Determine the (X, Y) coordinate at the center of the cell enclosing the given text.  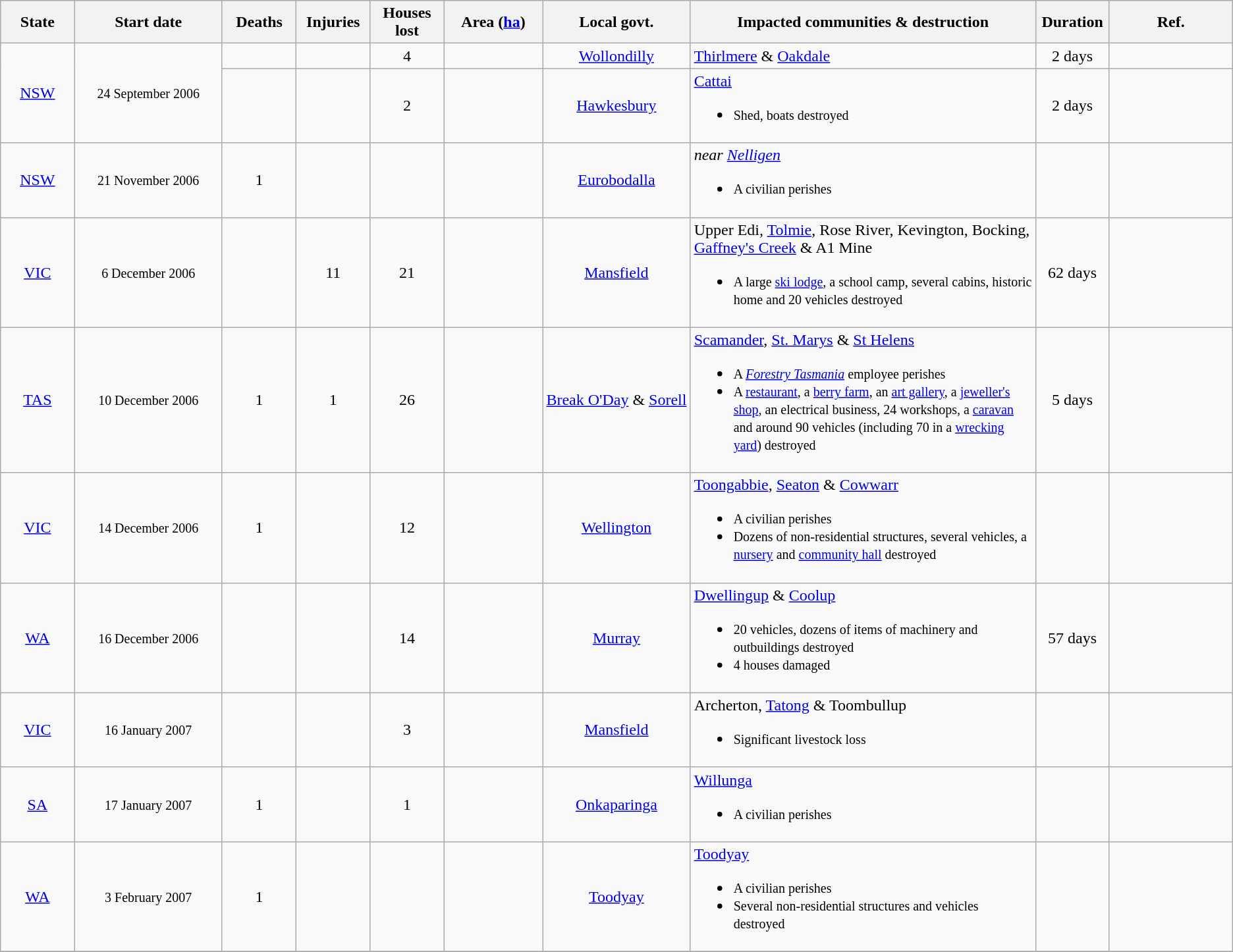
17 January 2007 (148, 805)
14 (407, 637)
3 (407, 729)
ToodyayA civilian perishesSeveral non-residential structures and vehicles destroyed (863, 897)
near NelligenA civilian perishes (863, 180)
Start date (148, 22)
10 December 2006 (148, 400)
16 December 2006 (148, 637)
Dwellingup & Coolup20 vehicles, dozens of items of machinery and outbuildings destroyed4 houses damaged (863, 637)
Toongabbie, Seaton & CowwarrA civilian perishesDozens of non-residential structures, several vehicles, a nursery and community hall destroyed (863, 528)
SA (38, 805)
21 November 2006 (148, 180)
Onkaparinga (616, 805)
Murray (616, 637)
State (38, 22)
2 (407, 105)
CattaiShed, boats destroyed (863, 105)
Duration (1072, 22)
21 (407, 273)
4 (407, 56)
Impacted communities & destruction (863, 22)
Toodyay (616, 897)
16 January 2007 (148, 729)
Houses lost (407, 22)
Wellington (616, 528)
6 December 2006 (148, 273)
5 days (1072, 400)
WillungaA civilian perishes (863, 805)
Injuries (333, 22)
Area (ha) (493, 22)
Local govt. (616, 22)
11 (333, 273)
Break O'Day & Sorell (616, 400)
Wollondilly (616, 56)
3 February 2007 (148, 897)
Deaths (259, 22)
Thirlmere & Oakdale (863, 56)
62 days (1072, 273)
Archerton, Tatong & ToombullupSignificant livestock loss (863, 729)
24 September 2006 (148, 93)
12 (407, 528)
14 December 2006 (148, 528)
Ref. (1171, 22)
26 (407, 400)
TAS (38, 400)
Hawkesbury (616, 105)
57 days (1072, 637)
Eurobodalla (616, 180)
